Extract the [x, y] coordinate from the center of the cell holding the provided text.  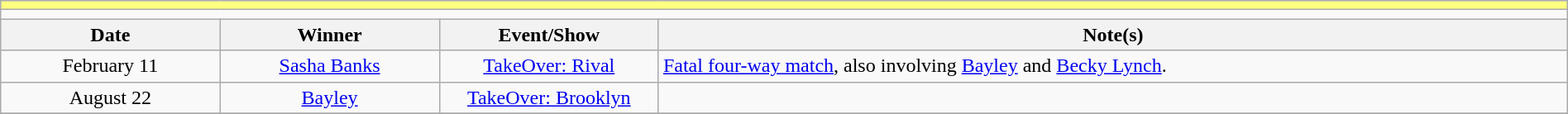
Fatal four-way match, also involving Bayley and Becky Lynch. [1113, 66]
August 22 [111, 97]
February 11 [111, 66]
Note(s) [1113, 35]
Winner [329, 35]
TakeOver: Brooklyn [549, 97]
Bayley [329, 97]
Event/Show [549, 35]
Sasha Banks [329, 66]
TakeOver: Rival [549, 66]
Date [111, 35]
